Return [X, Y] of the center of cell containing provided text 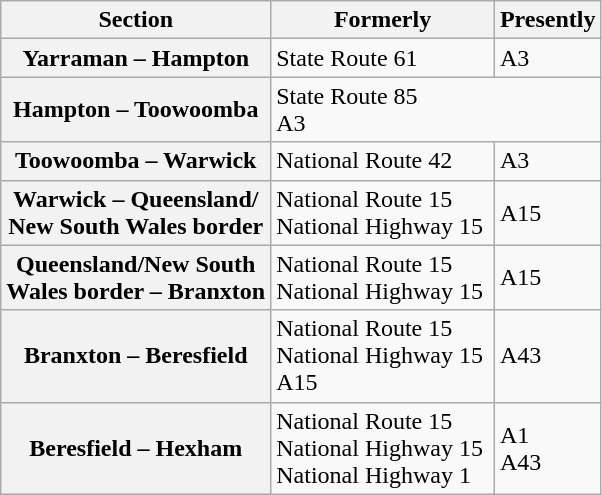
Presently [548, 20]
National Route 15 National Highway 15 National Highway 1 [383, 448]
National Route 15 National Highway 15 A15 [383, 356]
Branxton – Beresfield [136, 356]
Formerly [383, 20]
National Route 42 [383, 161]
Warwick – Queensland/New South Wales border [136, 212]
Queensland/New SouthWales border – Branxton [136, 278]
A1 A43 [548, 448]
State Route 85 A3 [436, 110]
Hampton – Toowoomba [136, 110]
Section [136, 20]
A43 [548, 356]
Toowoomba – Warwick [136, 161]
Beresfield – Hexham [136, 448]
Yarraman – Hampton [136, 58]
State Route 61 [383, 58]
